Search for the cell housing the specified text and yield its [x, y] center coordinate. 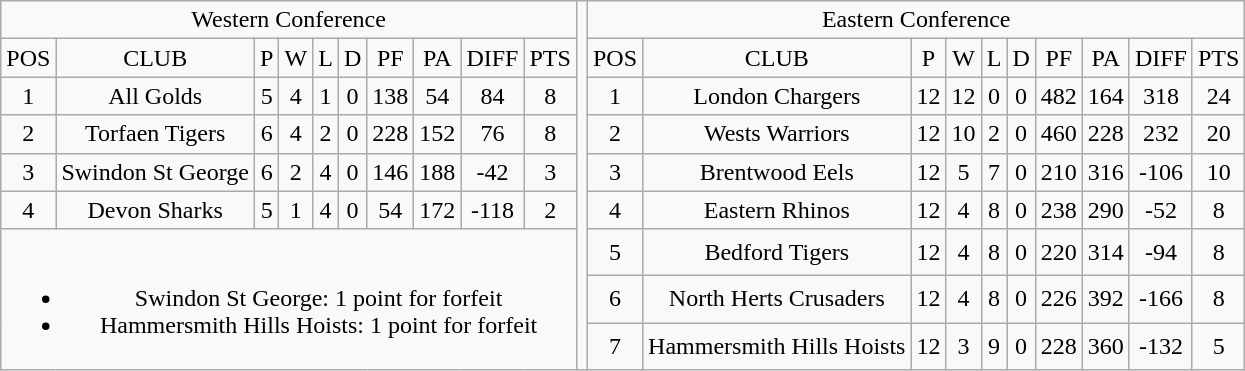
Swindon St George [156, 172]
164 [1106, 96]
-52 [1160, 210]
318 [1160, 96]
Devon Sharks [156, 210]
226 [1058, 300]
Bedford Tigers [777, 252]
Brentwood Eels [777, 172]
220 [1058, 252]
146 [390, 172]
290 [1106, 210]
Hammersmith Hills Hoists [777, 346]
Eastern Conference [916, 20]
238 [1058, 210]
9 [994, 346]
138 [390, 96]
Western Conference [289, 20]
360 [1106, 346]
232 [1160, 134]
-94 [1160, 252]
460 [1058, 134]
210 [1058, 172]
North Herts Crusaders [777, 300]
-106 [1160, 172]
Wests Warriors [777, 134]
24 [1218, 96]
Swindon St George: 1 point for forfeitHammersmith Hills Hoists: 1 point for forfeit [289, 299]
188 [438, 172]
-132 [1160, 346]
152 [438, 134]
London Chargers [777, 96]
-118 [492, 210]
20 [1218, 134]
482 [1058, 96]
172 [438, 210]
All Golds [156, 96]
Torfaen Tigers [156, 134]
76 [492, 134]
392 [1106, 300]
-42 [492, 172]
316 [1106, 172]
-166 [1160, 300]
Eastern Rhinos [777, 210]
84 [492, 96]
314 [1106, 252]
